Scan for the cell matching the given text and deliver its (x, y) coordinate at center. 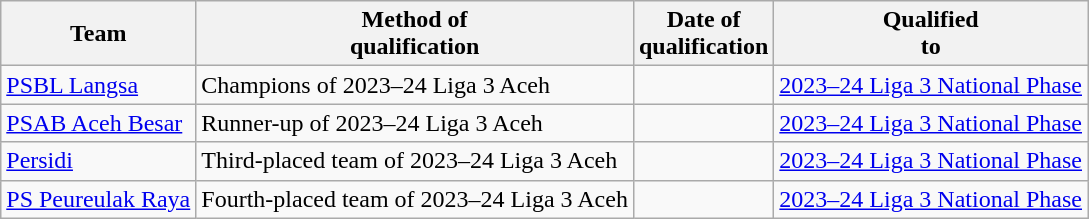
Qualified to (931, 34)
Runner-up of 2023–24 Liga 3 Aceh (415, 123)
Method of qualification (415, 34)
Persidi (98, 161)
Champions of 2023–24 Liga 3 Aceh (415, 85)
PSBL Langsa (98, 85)
Third-placed team of 2023–24 Liga 3 Aceh (415, 161)
Team (98, 34)
Date of qualification (703, 34)
PS Peureulak Raya (98, 199)
PSAB Aceh Besar (98, 123)
Fourth-placed team of 2023–24 Liga 3 Aceh (415, 199)
